From the cell containing the given text, extract its center point as [x, y] coordinate. 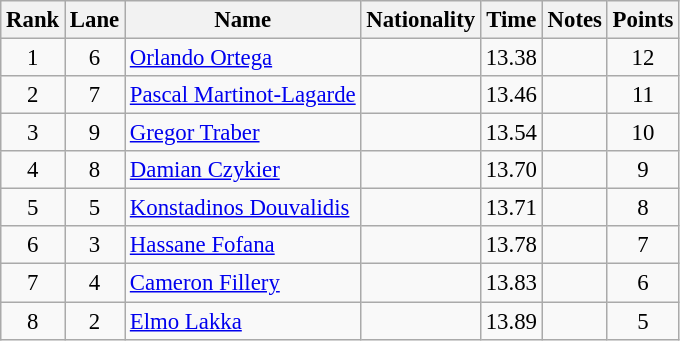
13.54 [511, 133]
13.46 [511, 95]
Rank [33, 20]
Konstadinos Douvalidis [243, 208]
10 [642, 133]
13.78 [511, 245]
Gregor Traber [243, 133]
13.89 [511, 321]
Orlando Ortega [243, 58]
13.70 [511, 170]
Time [511, 20]
Pascal Martinot-Lagarde [243, 95]
Cameron Fillery [243, 283]
1 [33, 58]
12 [642, 58]
13.71 [511, 208]
Elmo Lakka [243, 321]
Hassane Fofana [243, 245]
Name [243, 20]
13.38 [511, 58]
Notes [574, 20]
Damian Czykier [243, 170]
Lane [95, 20]
Points [642, 20]
11 [642, 95]
13.83 [511, 283]
Nationality [420, 20]
